Provide the [x, y] coordinate of the cell's center where the given text is located.  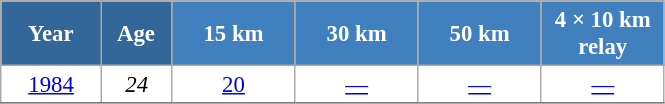
15 km [234, 34]
1984 [52, 85]
50 km [480, 34]
30 km [356, 34]
24 [136, 85]
4 × 10 km relay [602, 34]
20 [234, 85]
Year [52, 34]
Age [136, 34]
